Locate the cell with the specified text and output its [x, y] center coordinate. 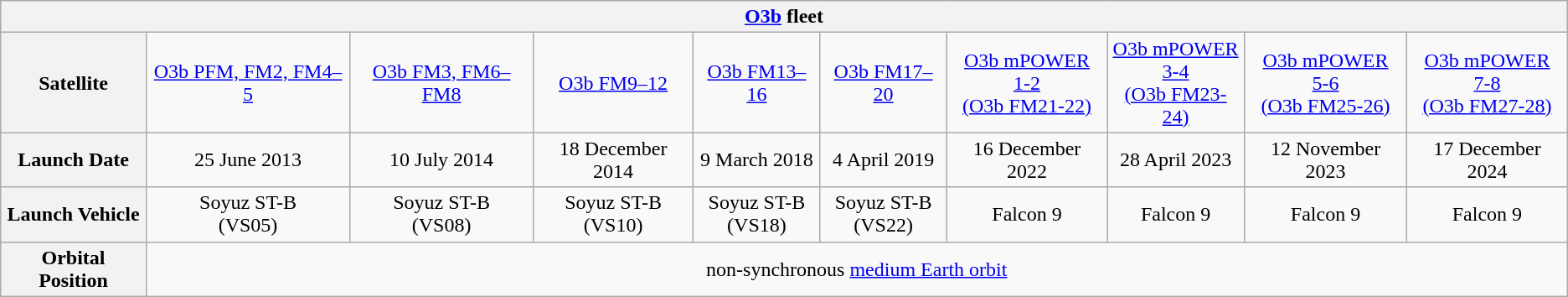
18 December 2014 [613, 159]
O3b FM13–16 [757, 82]
O3b FM9–12 [613, 82]
Launch Date [74, 159]
O3b PFM, FM2, FM4–5 [248, 82]
O3b FM17–20 [883, 82]
O3b mPOWER7-8(O3b FM27-28) [1488, 82]
25 June 2013 [248, 159]
9 March 2018 [757, 159]
Satellite [74, 82]
Soyuz ST-B(VS08) [442, 215]
4 April 2019 [883, 159]
O3b fleet [784, 17]
Orbital Position [74, 268]
Soyuz ST-B(VS10) [613, 215]
Soyuz ST-B(VS18) [757, 215]
O3b mPOWER1-2(O3b FM21-22) [1027, 82]
O3b FM3, FM6–FM8 [442, 82]
non-synchronous medium Earth orbit [856, 268]
12 November 2023 [1325, 159]
10 July 2014 [442, 159]
Launch Vehicle [74, 215]
O3b mPOWER3-4(O3b FM23-24) [1176, 82]
28 April 2023 [1176, 159]
17 December 2024 [1488, 159]
Soyuz ST-B(VS05) [248, 215]
O3b mPOWER5-6(O3b FM25-26) [1325, 82]
16 December 2022 [1027, 159]
Soyuz ST-B(VS22) [883, 215]
